Return the (x, y) coordinate for the center point of the cell that contains the specified text.  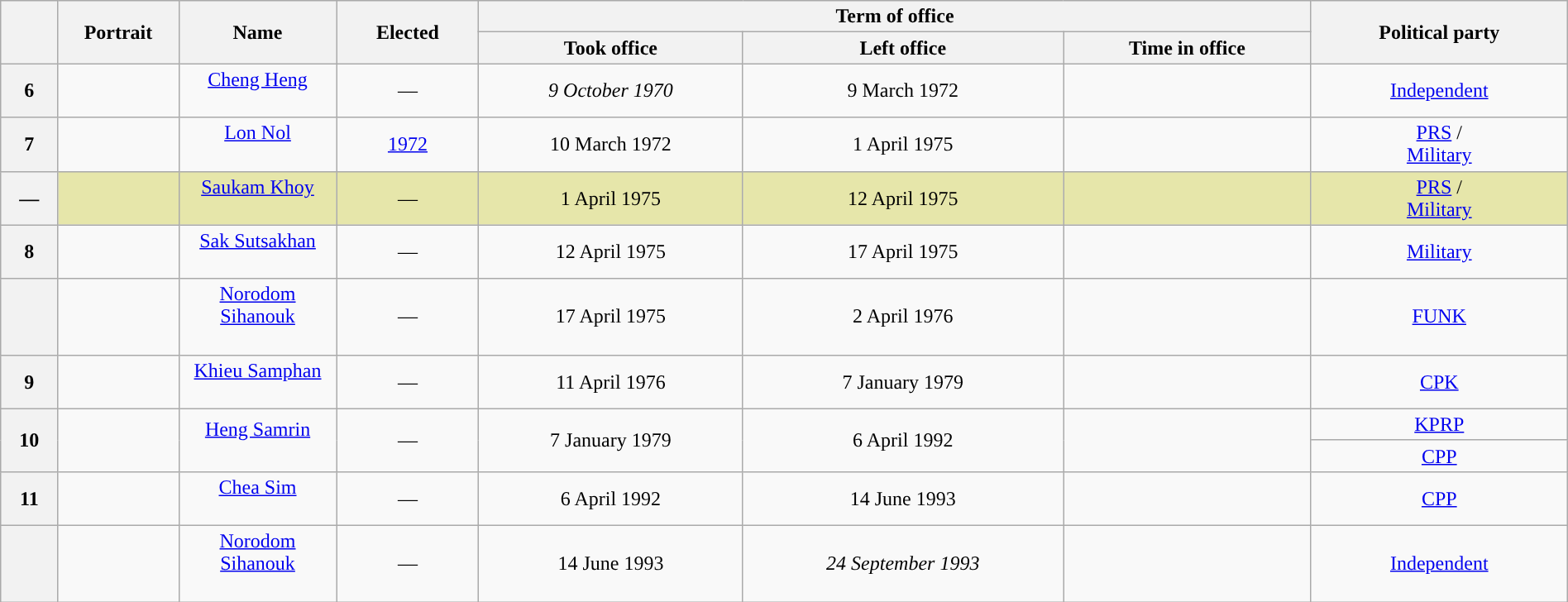
CPK (1439, 382)
10 March 1972 (610, 144)
Political party (1439, 32)
Left office (903, 48)
Sak Sutsakhan (258, 251)
24 September 1993 (903, 563)
11 April 1976 (610, 382)
Cheng Heng (258, 91)
Time in office (1188, 48)
9 March 1972 (903, 91)
10 (30, 440)
9 October 1970 (610, 91)
1972 (408, 144)
8 (30, 251)
7 (30, 144)
Took office (610, 48)
KPRP (1439, 424)
11 (30, 498)
Term of office (895, 17)
Chea Sim (258, 498)
Name (258, 32)
Military (1439, 251)
9 (30, 382)
2 April 1976 (903, 317)
Heng Samrin (258, 440)
FUNK (1439, 317)
6 (30, 91)
Saukam Khoy (258, 198)
Elected (408, 32)
Lon Nol (258, 144)
Khieu Samphan (258, 382)
Portrait (118, 32)
